Find where the given text appears and provide that cell's center as [X, Y] coordinate. 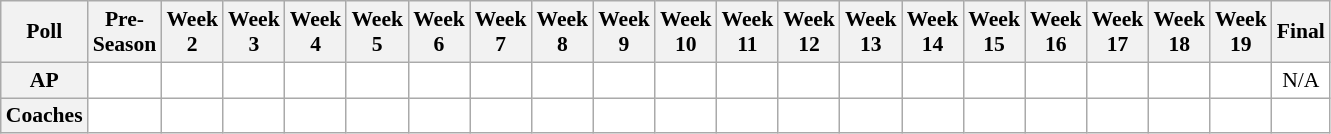
Week19 [1241, 32]
Pre-Season [125, 32]
Week17 [1118, 32]
Poll [44, 32]
Week3 [254, 32]
Week4 [316, 32]
Week10 [686, 32]
Week16 [1056, 32]
Week7 [501, 32]
Week11 [748, 32]
Week13 [871, 32]
AP [44, 80]
Week5 [377, 32]
Week2 [192, 32]
Final [1301, 32]
Coaches [44, 116]
Week12 [809, 32]
Week9 [624, 32]
N/A [1301, 80]
Week18 [1179, 32]
Week6 [439, 32]
Week15 [994, 32]
Week8 [562, 32]
Week14 [933, 32]
